Search for the cell housing the specified text and yield its [X, Y] center coordinate. 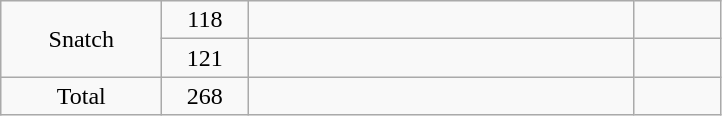
Total [82, 96]
118 [205, 20]
121 [205, 58]
Snatch [82, 39]
268 [205, 96]
